Detect which cell encompasses the target text, then output its (x, y) center coordinate. 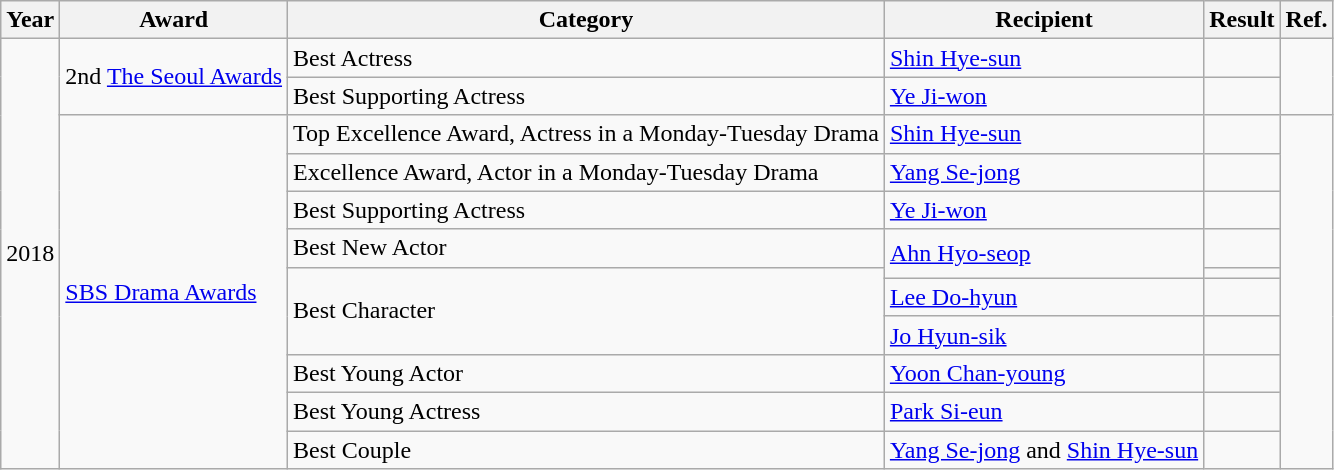
Best Couple (586, 449)
Yang Se-jong and Shin Hye-sun (1044, 449)
Result (1242, 20)
Recipient (1044, 20)
Yoon Chan-young (1044, 373)
2nd The Seoul Awards (174, 77)
Top Excellence Award, Actress in a Monday-Tuesday Drama (586, 134)
Park Si-eun (1044, 411)
Best New Actor (586, 248)
Best Young Actress (586, 411)
Year (30, 20)
Best Young Actor (586, 373)
Category (586, 20)
2018 (30, 254)
Ref. (1306, 20)
Excellence Award, Actor in a Monday-Tuesday Drama (586, 172)
Award (174, 20)
SBS Drama Awards (174, 292)
Best Actress (586, 58)
Yang Se-jong (1044, 172)
Lee Do-hyun (1044, 297)
Jo Hyun-sik (1044, 335)
Ahn Hyo-seop (1044, 254)
Best Character (586, 310)
